Detect which cell encompasses the target text, then output its [X, Y] center coordinate. 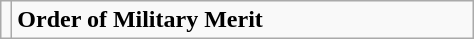
Order of Military Merit [242, 20]
